Scan for the cell matching the given text and deliver its (x, y) coordinate at center. 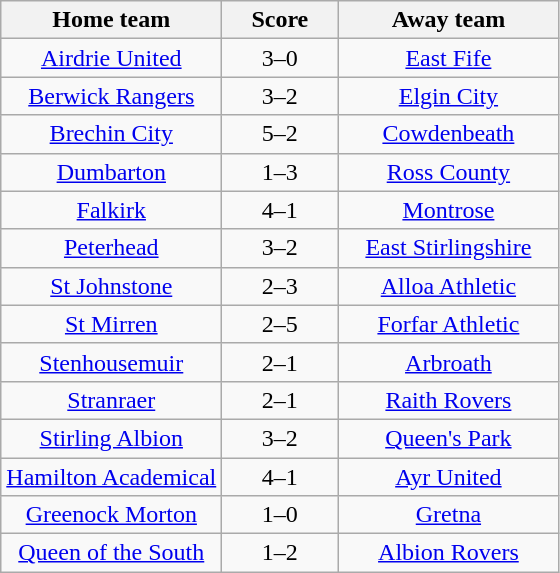
Ross County (448, 172)
Elgin City (448, 96)
St Mirren (112, 324)
Arbroath (448, 362)
1–2 (280, 553)
Home team (112, 20)
Away team (448, 20)
2–5 (280, 324)
Dumbarton (112, 172)
Stenhousemuir (112, 362)
Queen's Park (448, 438)
Gretna (448, 515)
Berwick Rangers (112, 96)
Forfar Athletic (448, 324)
5–2 (280, 134)
Cowdenbeath (448, 134)
3–0 (280, 58)
Queen of the South (112, 553)
1–3 (280, 172)
Stranraer (112, 400)
Albion Rovers (448, 553)
Raith Rovers (448, 400)
Airdrie United (112, 58)
Brechin City (112, 134)
Stirling Albion (112, 438)
Montrose (448, 210)
2–3 (280, 286)
1–0 (280, 515)
East Stirlingshire (448, 248)
Ayr United (448, 477)
Falkirk (112, 210)
Score (280, 20)
Greenock Morton (112, 515)
Peterhead (112, 248)
East Fife (448, 58)
St Johnstone (112, 286)
Hamilton Academical (112, 477)
Alloa Athletic (448, 286)
